Detect which cell encompasses the target text, then output its (x, y) center coordinate. 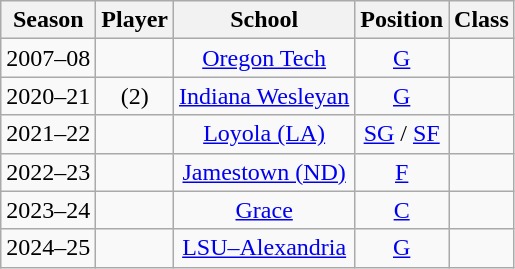
Class (482, 20)
Oregon Tech (264, 58)
2020–21 (48, 96)
Player (135, 20)
LSU–Alexandria (264, 248)
2021–22 (48, 134)
2024–25 (48, 248)
SG / SF (402, 134)
Indiana Wesleyan (264, 96)
2023–24 (48, 210)
Loyola (LA) (264, 134)
2022–23 (48, 172)
Position (402, 20)
School (264, 20)
(2) (135, 96)
Season (48, 20)
C (402, 210)
Grace (264, 210)
Jamestown (ND) (264, 172)
2007–08 (48, 58)
F (402, 172)
